Identify which cell holds the provided text, then report its [x, y] central coordinate. 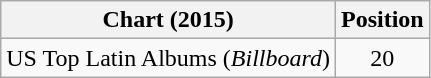
US Top Latin Albums (Billboard) [168, 58]
Chart (2015) [168, 20]
20 [382, 58]
Position [382, 20]
